Search for the cell housing the specified text and yield its (x, y) center coordinate. 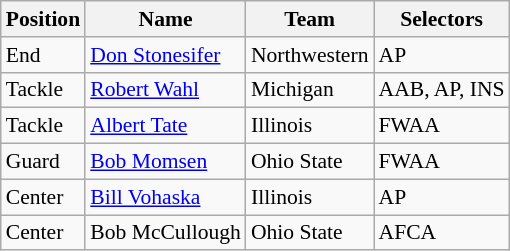
Selectors (442, 19)
AAB, AP, INS (442, 90)
Albert Tate (166, 126)
Don Stonesifer (166, 55)
Bob McCullough (166, 233)
Position (43, 19)
Bob Momsen (166, 162)
Guard (43, 162)
Michigan (310, 90)
Northwestern (310, 55)
Robert Wahl (166, 90)
Name (166, 19)
End (43, 55)
Bill Vohaska (166, 197)
AFCA (442, 233)
Team (310, 19)
